Identify which cell holds the provided text, then report its [X, Y] central coordinate. 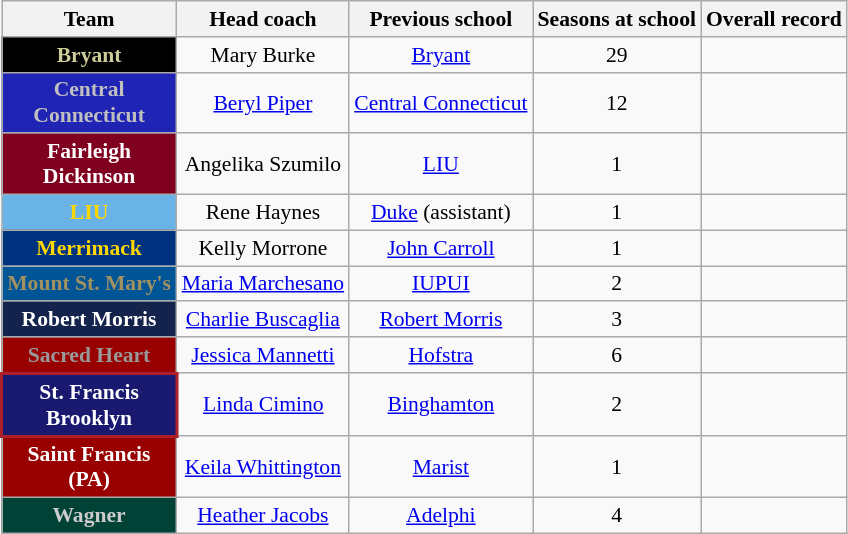
Hofstra [440, 355]
John Carroll [440, 248]
Marist [440, 467]
Sacred Heart [90, 355]
Fairleigh Dickinson [90, 164]
Heather Jacobs [264, 516]
Charlie Buscaglia [264, 320]
Previous school [440, 19]
Kelly Morrone [264, 248]
Binghamton [440, 406]
Beryl Piper [264, 102]
Mary Burke [264, 55]
6 [617, 355]
Rene Haynes [264, 213]
Seasons at school [617, 19]
Angelika Szumilo [264, 164]
Merrimack [90, 248]
Team [90, 19]
Linda Cimino [264, 406]
Duke (assistant) [440, 213]
Overall record [774, 19]
4 [617, 516]
Keila Whittington [264, 467]
Adelphi [440, 516]
3 [617, 320]
12 [617, 102]
Maria Marchesano [264, 284]
29 [617, 55]
Saint Francis (PA) [90, 467]
Jessica Mannetti [264, 355]
St. Francis Brooklyn [90, 406]
IUPUI [440, 284]
Head coach [264, 19]
Wagner [90, 516]
Mount St. Mary's [90, 284]
